Search for the cell housing the specified text and yield its (X, Y) center coordinate. 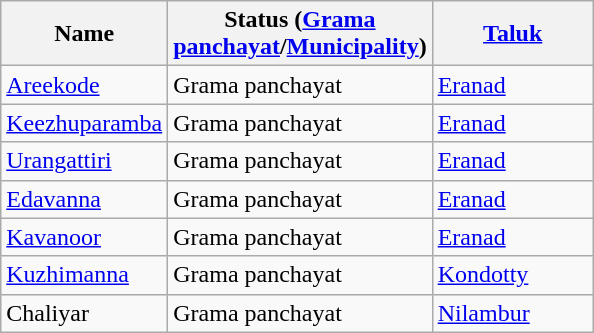
Urangattiri (84, 161)
Chaliyar (84, 313)
Kuzhimanna (84, 275)
Keezhuparamba (84, 123)
Kavanoor (84, 237)
Status (Grama panchayat/Municipality) (300, 34)
Taluk (512, 34)
Kondotty (512, 275)
Nilambur (512, 313)
Areekode (84, 85)
Edavanna (84, 199)
Name (84, 34)
